Extract the (x, y) coordinate from the center of the cell holding the provided text.  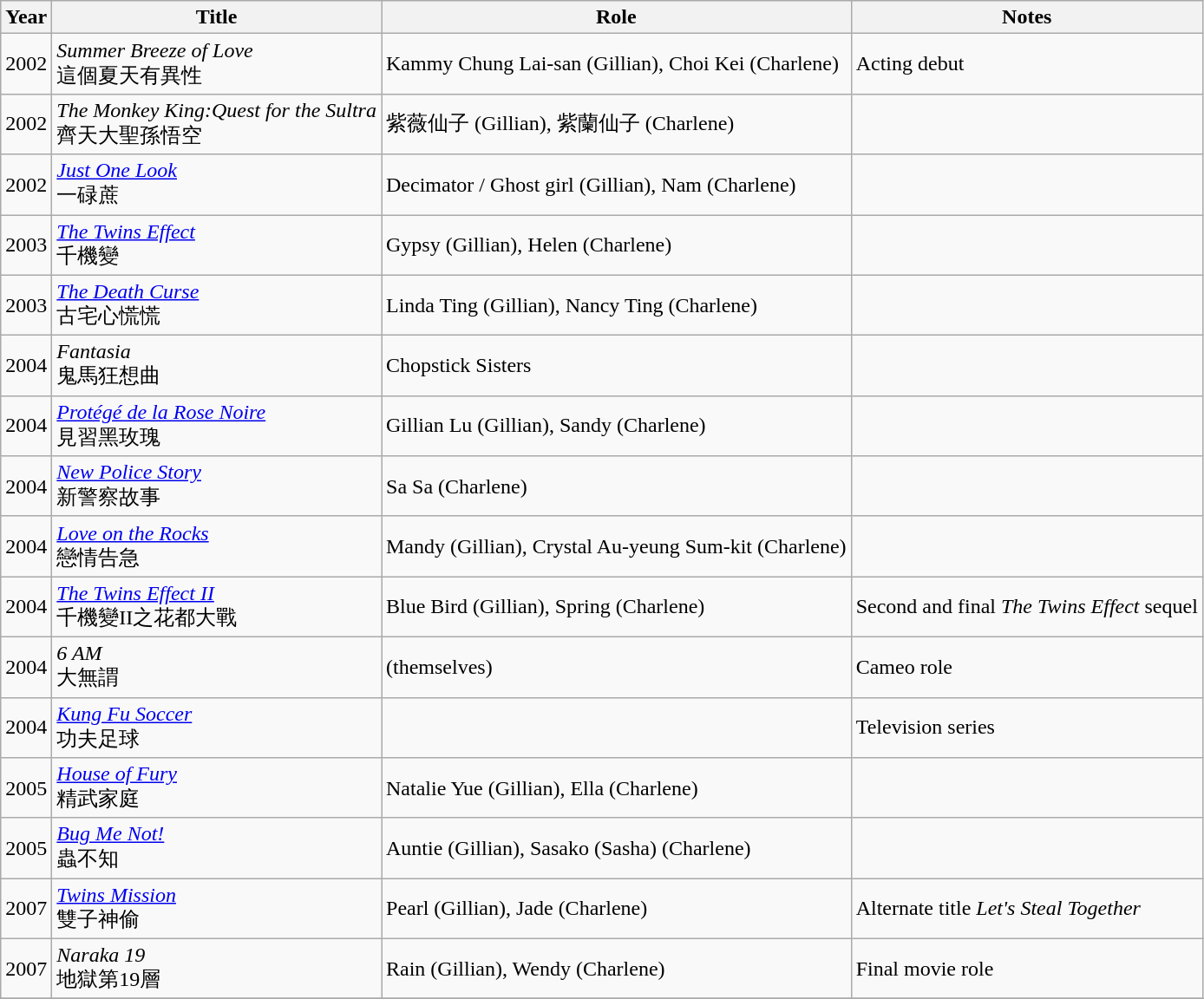
Just One Look一碌蔗 (217, 185)
Year (26, 17)
Title (217, 17)
Pearl (Gillian), Jade (Charlene) (617, 909)
Television series (1027, 728)
New Police Story新警察故事 (217, 486)
Auntie (Gillian), Sasako (Sasha) (Charlene) (617, 848)
Chopstick Sisters (617, 366)
House of Fury精武家庭 (217, 788)
Gypsy (Gillian), Helen (Charlene) (617, 245)
紫薇仙子 (Gillian), 紫蘭仙子 (Charlene) (617, 124)
Final movie role (1027, 969)
Gillian Lu (Gillian), Sandy (Charlene) (617, 426)
The Twins Effect千機變 (217, 245)
Kammy Chung Lai-san (Gillian), Choi Kei (Charlene) (617, 64)
Role (617, 17)
Love on the Rocks戀情告急 (217, 546)
Cameo role (1027, 667)
Rain (Gillian), Wendy (Charlene) (617, 969)
Kung Fu Soccer功夫足球 (217, 728)
(themselves) (617, 667)
Sa Sa (Charlene) (617, 486)
Decimator / Ghost girl (Gillian), Nam (Charlene) (617, 185)
Mandy (Gillian), Crystal Au-yeung Sum-kit (Charlene) (617, 546)
Twins Mission雙子神偷 (217, 909)
6 AM大無謂 (217, 667)
Naraka 19地獄第19層 (217, 969)
Blue Bird (Gillian), Spring (Charlene) (617, 607)
Acting debut (1027, 64)
Fantasia鬼馬狂想曲 (217, 366)
Natalie Yue (Gillian), Ella (Charlene) (617, 788)
The Death Curse古宅心慌慌 (217, 305)
Second and final The Twins Effect sequel (1027, 607)
Bug Me Not!蟲不知 (217, 848)
The Twins Effect II千機變II之花都大戰 (217, 607)
Notes (1027, 17)
Protégé de la Rose Noire見習黑玫瑰 (217, 426)
Summer Breeze of Love這個夏天有異性 (217, 64)
Alternate title Let's Steal Together (1027, 909)
The Monkey King:Quest for the Sultra齊天大聖孫悟空 (217, 124)
Linda Ting (Gillian), Nancy Ting (Charlene) (617, 305)
